Find where the given text appears and provide that cell's center as [X, Y] coordinate. 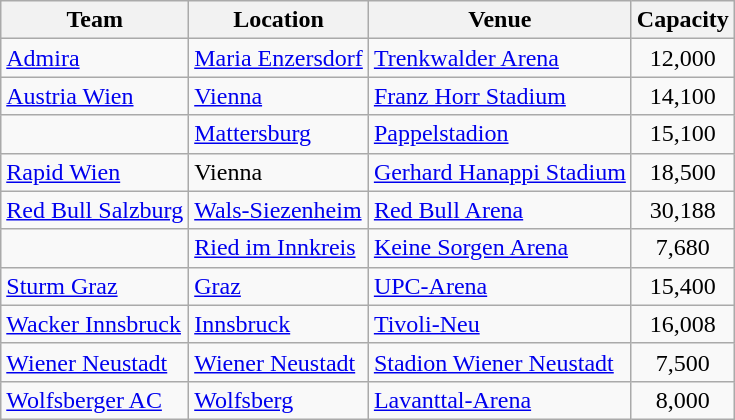
UPC-Arena [500, 286]
Ried im Innkreis [279, 248]
Wolfsberger AC [95, 400]
Wolfsberg [279, 400]
12,000 [682, 58]
Sturm Graz [95, 286]
8,000 [682, 400]
Capacity [682, 20]
Wacker Innsbruck [95, 324]
Trenkwalder Arena [500, 58]
Wals-Siezenheim [279, 210]
7,680 [682, 248]
Maria Enzersdorf [279, 58]
Team [95, 20]
Innsbruck [279, 324]
Graz [279, 286]
7,500 [682, 362]
Mattersburg [279, 134]
Tivoli-Neu [500, 324]
Austria Wien [95, 96]
Pappelstadion [500, 134]
Rapid Wien [95, 172]
Gerhard Hanappi Stadium [500, 172]
16,008 [682, 324]
14,100 [682, 96]
Admira [95, 58]
Venue [500, 20]
30,188 [682, 210]
15,100 [682, 134]
15,400 [682, 286]
Stadion Wiener Neustadt [500, 362]
Red Bull Arena [500, 210]
18,500 [682, 172]
Lavanttal-Arena [500, 400]
Location [279, 20]
Franz Horr Stadium [500, 96]
Keine Sorgen Arena [500, 248]
Red Bull Salzburg [95, 210]
